Capture the cell that displays the provided text and extract its [x, y] central coordinate. 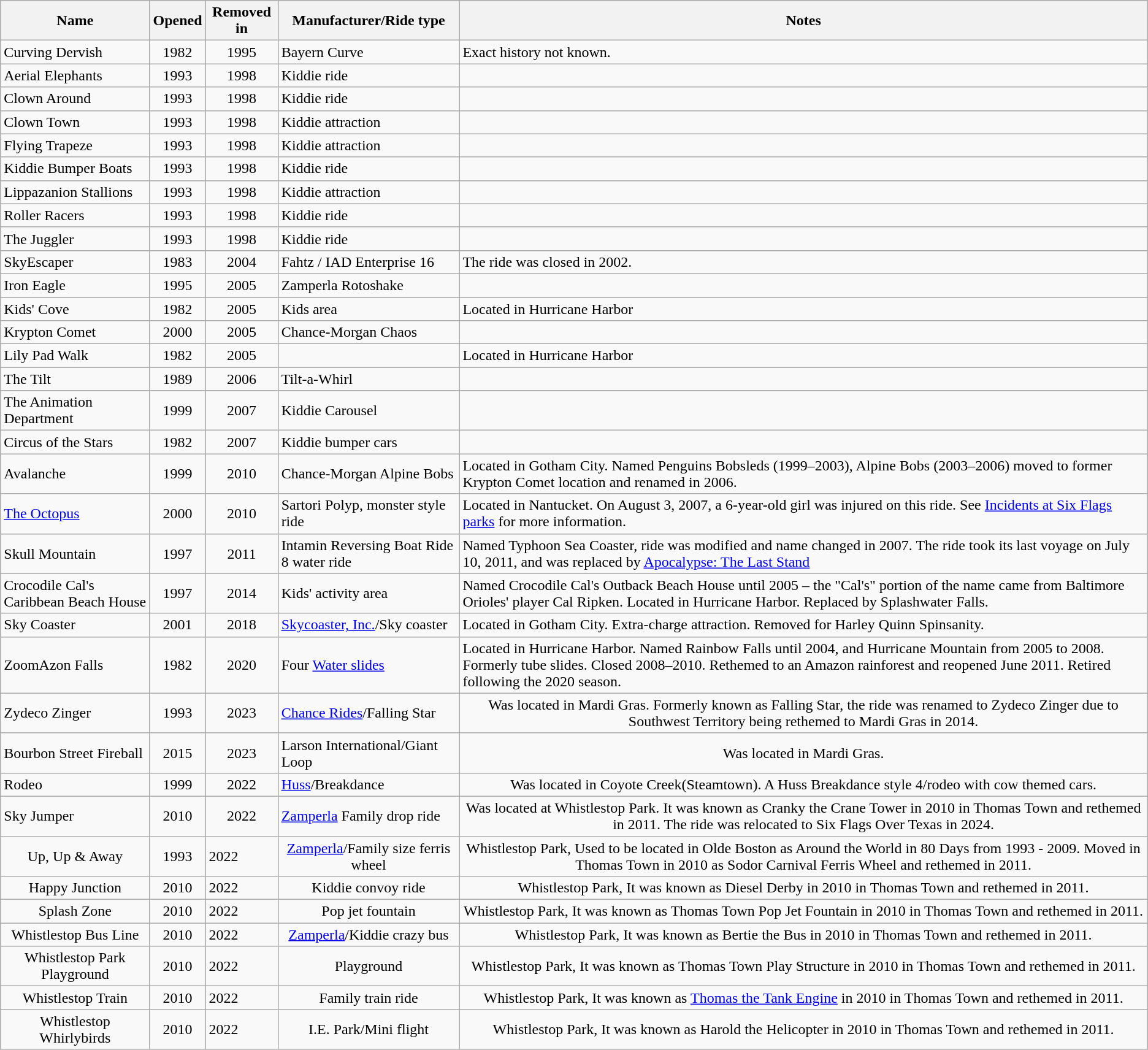
Sky Jumper [75, 816]
Manufacturer/Ride type [369, 21]
Roller Racers [75, 215]
Chance Rides/Falling Star [369, 713]
Chance-Morgan Chaos [369, 332]
Intamin Reversing Boat Ride 8 water ride [369, 553]
Notes [803, 21]
2020 [242, 665]
Zamperla Family drop ride [369, 816]
Whistlestop Park, It was known as Bertie the Bus in 2010 in Thomas Town and rethemed in 2011. [803, 935]
Lily Pad Walk [75, 356]
The Animation Department [75, 411]
Whistlestop Park, It was known as Thomas Town Pop Jet Fountain in 2010 in Thomas Town and rethemed in 2011. [803, 911]
Chance-Morgan Alpine Bobs [369, 473]
2006 [242, 379]
Flying Trapeze [75, 145]
I.E. Park/Mini flight [369, 1029]
Whistlestop Bus Line [75, 935]
Tilt-a-Whirl [369, 379]
Aerial Elephants [75, 75]
Kiddie bumper cars [369, 442]
Whistlestop Whirlybirds [75, 1029]
Krypton Comet [75, 332]
Opened [178, 21]
Rodeo [75, 784]
2004 [242, 262]
Up, Up & Away [75, 856]
Bayern Curve [369, 52]
ZoomAzon Falls [75, 665]
Larson International/Giant Loop [369, 753]
Was located in Coyote Creek(Steamtown). A Huss Breakdance style 4/rodeo with cow themed cars. [803, 784]
Was located in Mardi Gras. [803, 753]
Four Water slides [369, 665]
Zamperla Rotoshake [369, 285]
Located in Gotham City. Extra-charge attraction. Removed for Harley Quinn Spinsanity. [803, 625]
Kids' activity area [369, 594]
Splash Zone [75, 911]
Playground [369, 967]
2011 [242, 553]
Circus of the Stars [75, 442]
2015 [178, 753]
Removed in [242, 21]
Curving Dervish [75, 52]
Huss/Breakdance [369, 784]
Located in Gotham City. Named Penguins Bobsleds (1999–2003), Alpine Bobs (2003–2006) moved to former Krypton Comet location and renamed in 2006. [803, 473]
Name [75, 21]
2014 [242, 594]
Clown Town [75, 122]
Family train ride [369, 998]
Whistlestop Park Playground [75, 967]
Iron Eagle [75, 285]
Sartori Polyp, monster style ride [369, 514]
Exact history not known. [803, 52]
Zamperla/Kiddie crazy bus [369, 935]
Skull Mountain [75, 553]
Lippazanion Stallions [75, 192]
2001 [178, 625]
Whistlestop Park, It was known as Thomas Town Play Structure in 2010 in Thomas Town and rethemed in 2011. [803, 967]
Located in Nantucket. On August 3, 2007, a 6-year-old girl was injured on this ride. See Incidents at Six Flags parks for more information. [803, 514]
The Juggler [75, 239]
Pop jet fountain [369, 911]
Zydeco Zinger [75, 713]
Kiddie Carousel [369, 411]
Whistlestop Park, It was known as Diesel Derby in 2010 in Thomas Town and rethemed in 2011. [803, 888]
Sky Coaster [75, 625]
Zamperla/Family size ferris wheel [369, 856]
Whistlestop Park, It was known as Harold the Helicopter in 2010 in Thomas Town and rethemed in 2011. [803, 1029]
The Octopus [75, 514]
Kiddie convoy ride [369, 888]
Kids area [369, 308]
The Tilt [75, 379]
Avalanche [75, 473]
Bourbon Street Fireball [75, 753]
2018 [242, 625]
Skycoaster, Inc./Sky coaster [369, 625]
Fahtz / IAD Enterprise 16 [369, 262]
Kids' Cove [75, 308]
1983 [178, 262]
SkyEscaper [75, 262]
Whistlestop Train [75, 998]
Clown Around [75, 99]
Crocodile Cal's Caribbean Beach House [75, 594]
Kiddie Bumper Boats [75, 169]
Whistlestop Park, It was known as Thomas the Tank Engine in 2010 in Thomas Town and rethemed in 2011. [803, 998]
1989 [178, 379]
Happy Junction [75, 888]
The ride was closed in 2002. [803, 262]
